Identify which cell holds the provided text, then report its (X, Y) central coordinate. 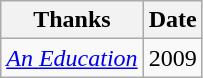
An Education (72, 58)
2009 (172, 58)
Thanks (72, 20)
Date (172, 20)
